Output the (x, y) coordinate of the center of the cell containing the given text.  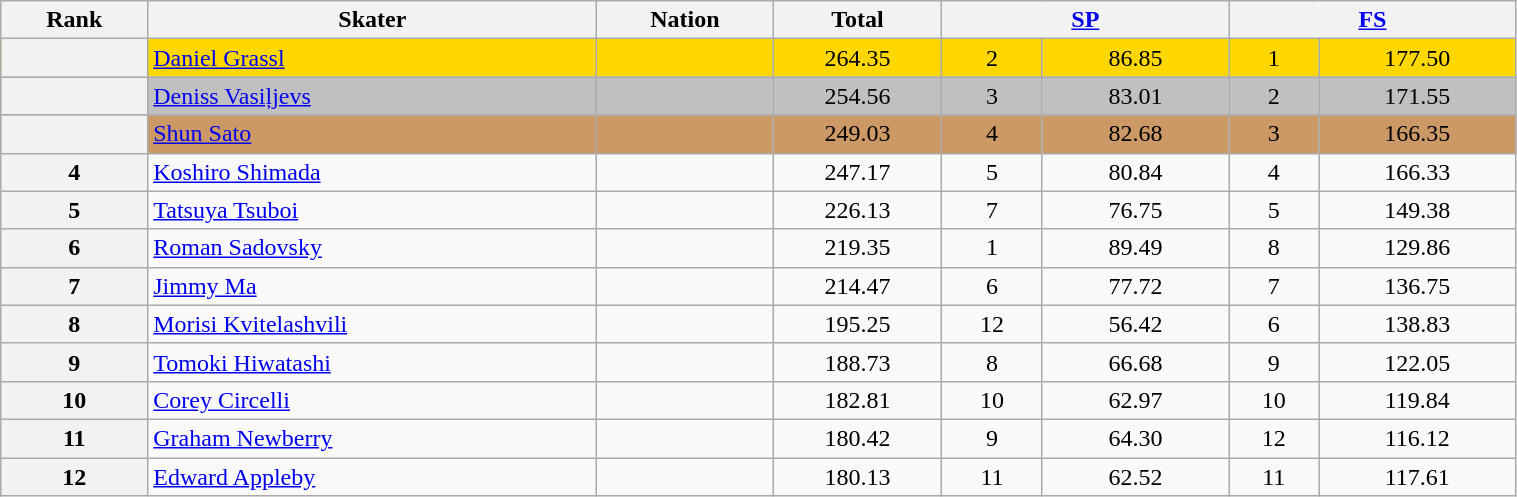
Edward Appleby (372, 477)
264.35 (858, 58)
FS (1372, 20)
56.42 (1136, 324)
180.42 (858, 438)
171.55 (1418, 96)
138.83 (1418, 324)
86.85 (1136, 58)
195.25 (858, 324)
Koshiro Shimada (372, 172)
64.30 (1136, 438)
247.17 (858, 172)
89.49 (1136, 248)
82.68 (1136, 134)
Jimmy Ma (372, 286)
Corey Circelli (372, 400)
Morisi Kvitelashvili (372, 324)
62.97 (1136, 400)
Skater (372, 20)
166.33 (1418, 172)
Deniss Vasiļjevs (372, 96)
Daniel Grassl (372, 58)
62.52 (1136, 477)
249.03 (858, 134)
129.86 (1418, 248)
Graham Newberry (372, 438)
119.84 (1418, 400)
136.75 (1418, 286)
Rank (74, 20)
Nation (685, 20)
122.05 (1418, 362)
Roman Sadovsky (372, 248)
182.81 (858, 400)
177.50 (1418, 58)
76.75 (1136, 210)
77.72 (1136, 286)
66.68 (1136, 362)
117.61 (1418, 477)
149.38 (1418, 210)
180.13 (858, 477)
219.35 (858, 248)
Total (858, 20)
SP (1086, 20)
83.01 (1136, 96)
80.84 (1136, 172)
254.56 (858, 96)
188.73 (858, 362)
226.13 (858, 210)
166.35 (1418, 134)
Shun Sato (372, 134)
214.47 (858, 286)
Tomoki Hiwatashi (372, 362)
116.12 (1418, 438)
Tatsuya Tsuboi (372, 210)
